Detect which cell encompasses the target text, then output its (X, Y) center coordinate. 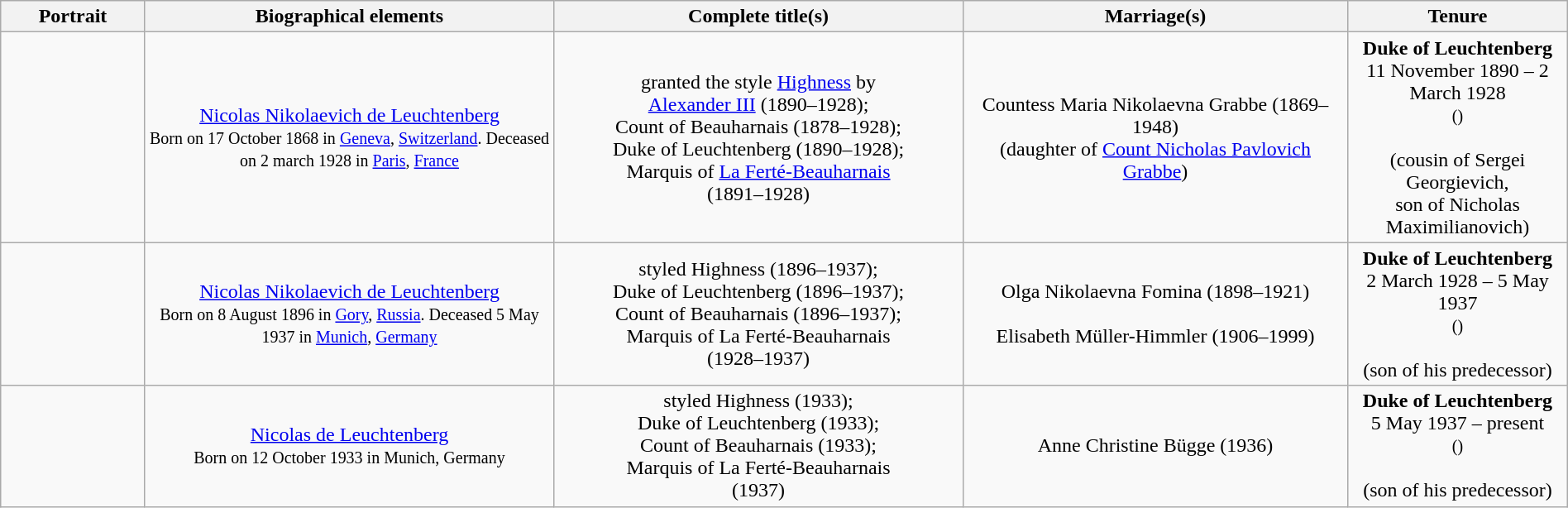
Olga Nikolaevna Fomina (1898–1921)Elisabeth Müller-Himmler (1906–1999) (1154, 314)
Duke of Leuchtenberg 11 November 1890 – 2 March 1928 ()(cousin of Sergei Georgievich,son of Nicholas Maximilianovich) (1458, 137)
Marriage(s) (1154, 17)
Tenure (1458, 17)
styled Highness (1933);Duke of Leuchtenberg (1933);Count of Beauharnais (1933);Marquis of La Ferté-Beauharnais(1937) (759, 446)
Nicolas de Leuchtenberg Born on 12 October 1933 in Munich, Germany (349, 446)
Anne Christine Bügge (1936) (1154, 446)
Nicolas Nikolaevich de LeuchtenbergBorn on 8 August 1896 in Gory, Russia. Deceased 5 May 1937 in Munich, Germany (349, 314)
Countess Maria Nikolaevna Grabbe (1869–1948) (daughter of Count Nicholas Pavlovich Grabbe) (1154, 137)
Portrait (73, 17)
Biographical elements (349, 17)
Duke of Leuchtenberg5 May 1937 – present()(son of his predecessor) (1458, 446)
Duke of Leuchtenberg 2 March 1928 – 5 May 1937 ()(son of his predecessor) (1458, 314)
styled Highness (1896–1937);Duke of Leuchtenberg (1896–1937);Count of Beauharnais (1896–1937);Marquis of La Ferté-Beauharnais(1928–1937) (759, 314)
Complete title(s) (759, 17)
Nicolas Nikolaevich de Leuchtenberg Born on 17 October 1868 in Geneva, Switzerland. Deceased on 2 march 1928 in Paris, France (349, 137)
